Find where the given text appears and provide that cell's center as (x, y) coordinate. 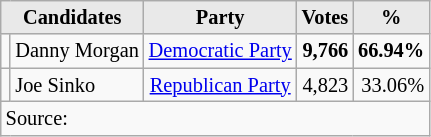
Republican Party (220, 85)
4,823 (325, 85)
Source: (215, 118)
Joe Sinko (76, 85)
% (391, 17)
66.94% (391, 51)
Votes (325, 17)
Democratic Party (220, 51)
Party (220, 17)
Danny Morgan (76, 51)
33.06% (391, 85)
9,766 (325, 51)
Candidates (72, 17)
